Output the (x, y) coordinate of the center of the cell containing the given text.  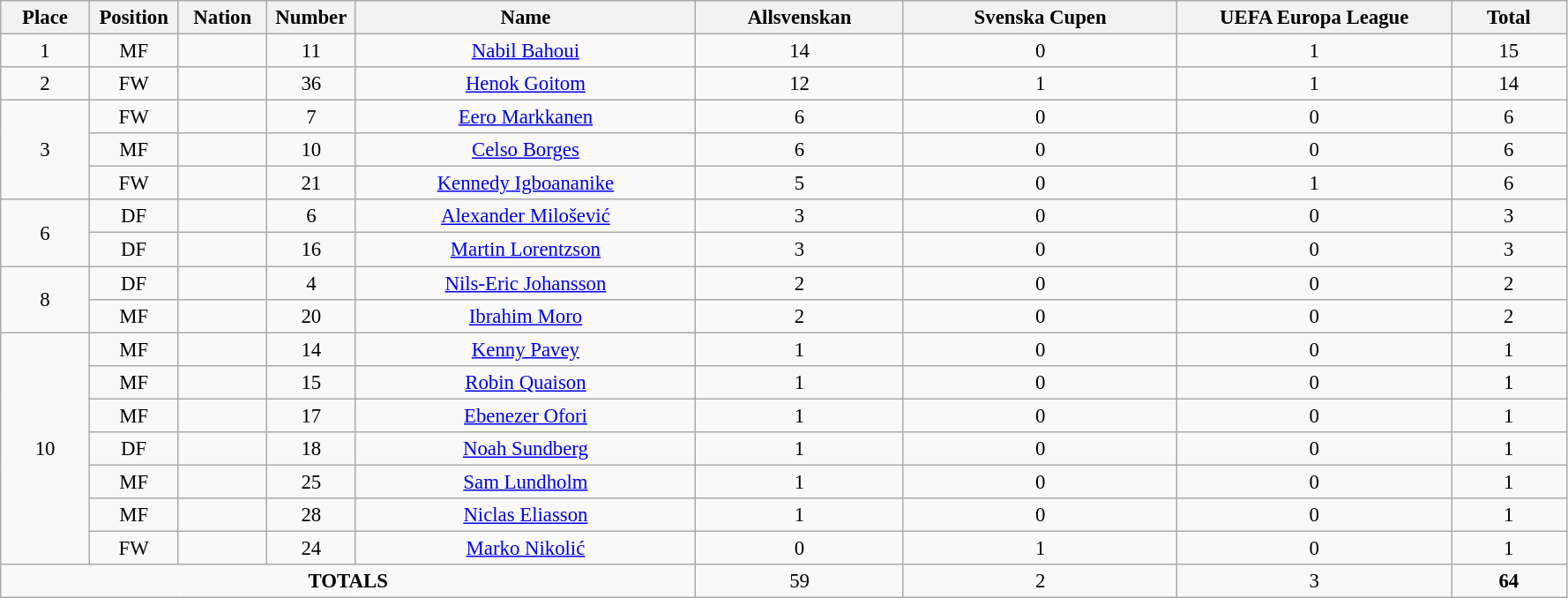
Kenny Pavey (526, 349)
7 (312, 117)
8 (46, 300)
Sam Lundholm (526, 482)
Ibrahim Moro (526, 316)
28 (312, 515)
Number (312, 18)
Nation (222, 18)
59 (800, 581)
Martin Lorentzson (526, 250)
Total (1510, 18)
Nils-Eric Johansson (526, 283)
16 (312, 250)
Noah Sundberg (526, 449)
Name (526, 18)
Henok Goitom (526, 84)
Robin Quaison (526, 382)
Position (134, 18)
Nabil Bahoui (526, 51)
18 (312, 449)
5 (800, 183)
17 (312, 415)
20 (312, 316)
Marko Nikolić (526, 548)
36 (312, 84)
24 (312, 548)
64 (1510, 581)
Svenska Cupen (1041, 18)
21 (312, 183)
TOTALS (348, 581)
12 (800, 84)
Kennedy Igboananike (526, 183)
Niclas Eliasson (526, 515)
Eero Markkanen (526, 117)
4 (312, 283)
Ebenezer Ofori (526, 415)
25 (312, 482)
Place (46, 18)
Celso Borges (526, 150)
11 (312, 51)
UEFA Europa League (1314, 18)
Allsvenskan (800, 18)
Alexander Milošević (526, 216)
